Return the [x, y] coordinate for the center point of the cell that contains the specified text.  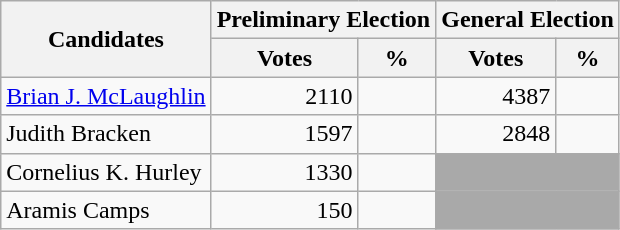
Preliminary Election [324, 20]
Judith Bracken [106, 134]
Candidates [106, 39]
1597 [284, 134]
4387 [496, 96]
Aramis Camps [106, 210]
1330 [284, 172]
2110 [284, 96]
Brian J. McLaughlin [106, 96]
2848 [496, 134]
150 [284, 210]
Cornelius K. Hurley [106, 172]
General Election [528, 20]
